For the text-containing cell, return its midpoint in [x, y] coordinate format. 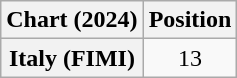
Italy (FIMI) [72, 58]
13 [190, 58]
Position [190, 20]
Chart (2024) [72, 20]
